Capture the cell that displays the provided text and extract its (X, Y) central coordinate. 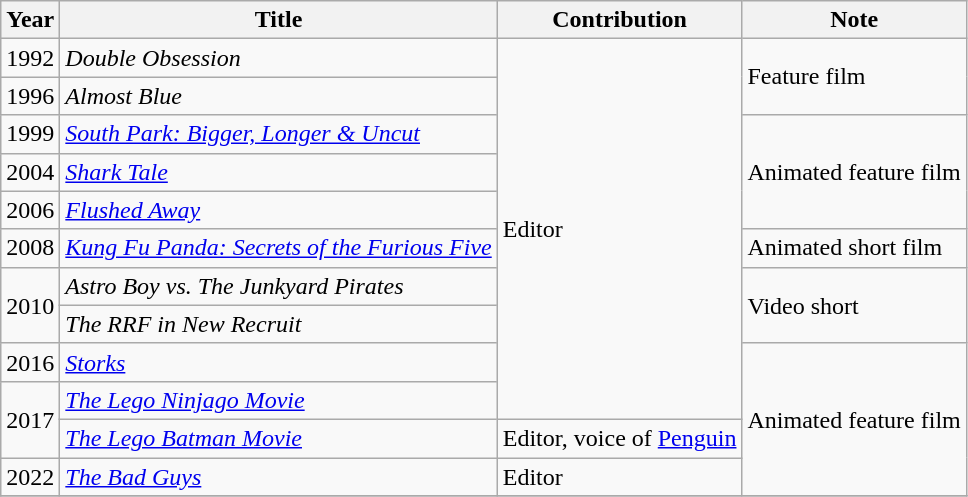
Note (854, 20)
The Lego Ninjago Movie (278, 400)
1996 (30, 96)
2022 (30, 477)
Feature film (854, 77)
2010 (30, 305)
The Lego Batman Movie (278, 438)
2008 (30, 248)
Editor, voice of Penguin (620, 438)
Shark Tale (278, 172)
The RRF in New Recruit (278, 324)
2004 (30, 172)
Year (30, 20)
2006 (30, 210)
The Bad Guys (278, 477)
Animated short film (854, 248)
Video short (854, 305)
Storks (278, 362)
Title (278, 20)
2016 (30, 362)
South Park: Bigger, Longer & Uncut (278, 134)
Almost Blue (278, 96)
1992 (30, 58)
Double Obsession (278, 58)
Astro Boy vs. The Junkyard Pirates (278, 286)
Contribution (620, 20)
Kung Fu Panda: Secrets of the Furious Five (278, 248)
Flushed Away (278, 210)
2017 (30, 419)
1999 (30, 134)
